Detect which cell encompasses the target text, then output its [X, Y] center coordinate. 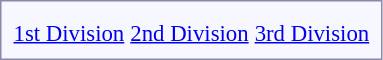
2nd Division [190, 33]
1st Division [69, 33]
3rd Division [312, 33]
